From the cell containing the given text, extract its center point as [X, Y] coordinate. 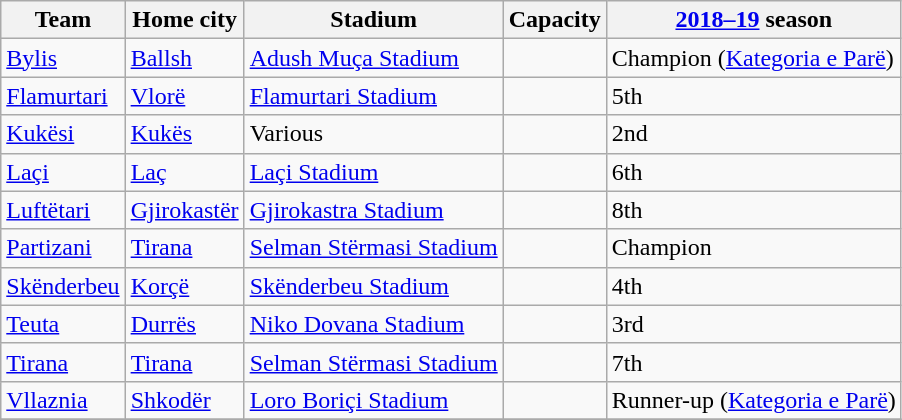
Luftëtari [63, 210]
Laçi [63, 172]
Team [63, 20]
Home city [184, 20]
4th [754, 286]
Vllaznia [63, 400]
Champion (Kategoria e Parë) [754, 58]
Kukës [184, 134]
Stadium [374, 20]
Flamurtari [63, 96]
Runner-up (Kategoria e Parë) [754, 400]
Niko Dovana Stadium [374, 324]
Capacity [554, 20]
2018–19 season [754, 20]
Shkodër [184, 400]
6th [754, 172]
2nd [754, 134]
Champion [754, 248]
Bylis [63, 58]
Korçë [184, 286]
Laç [184, 172]
Loro Boriçi Stadium [374, 400]
Adush Muça Stadium [374, 58]
Durrës [184, 324]
Kukësi [63, 134]
Partizani [63, 248]
5th [754, 96]
Teuta [63, 324]
Laçi Stadium [374, 172]
Ballsh [184, 58]
Gjirokastra Stadium [374, 210]
Vlorë [184, 96]
Skënderbeu Stadium [374, 286]
3rd [754, 324]
7th [754, 362]
Various [374, 134]
Skënderbeu [63, 286]
Flamurtari Stadium [374, 96]
Gjirokastër [184, 210]
8th [754, 210]
